Return the [X, Y] coordinate for the center point of the cell that contains the specified text.  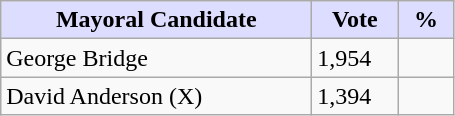
Vote [355, 20]
George Bridge [156, 58]
David Anderson (X) [156, 96]
Mayoral Candidate [156, 20]
% [426, 20]
1,394 [355, 96]
1,954 [355, 58]
